Extract the [x, y] coordinate from the center of the cell holding the provided text.  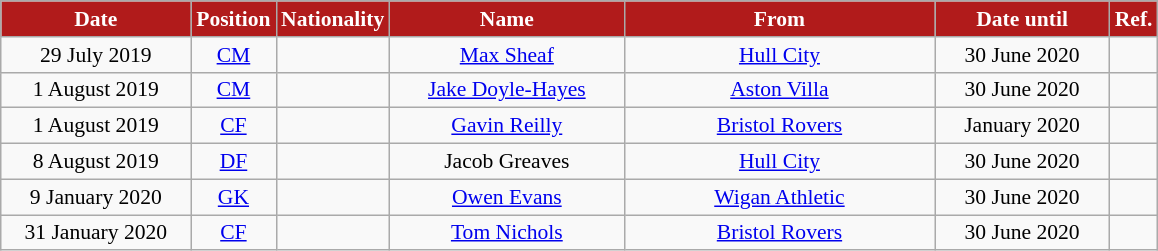
GK [234, 197]
January 2020 [1022, 126]
Max Sheaf [506, 55]
9 January 2020 [96, 197]
Tom Nichols [506, 233]
31 January 2020 [96, 233]
Nationality [332, 19]
Position [234, 19]
Gavin Reilly [506, 126]
Aston Villa [779, 90]
Owen Evans [506, 197]
Jacob Greaves [506, 162]
Jake Doyle-Hayes [506, 90]
29 July 2019 [96, 55]
Date [96, 19]
Ref. [1134, 19]
Wigan Athletic [779, 197]
Date until [1022, 19]
Name [506, 19]
From [779, 19]
DF [234, 162]
8 August 2019 [96, 162]
